Find where the given text appears and provide that cell's center as (X, Y) coordinate. 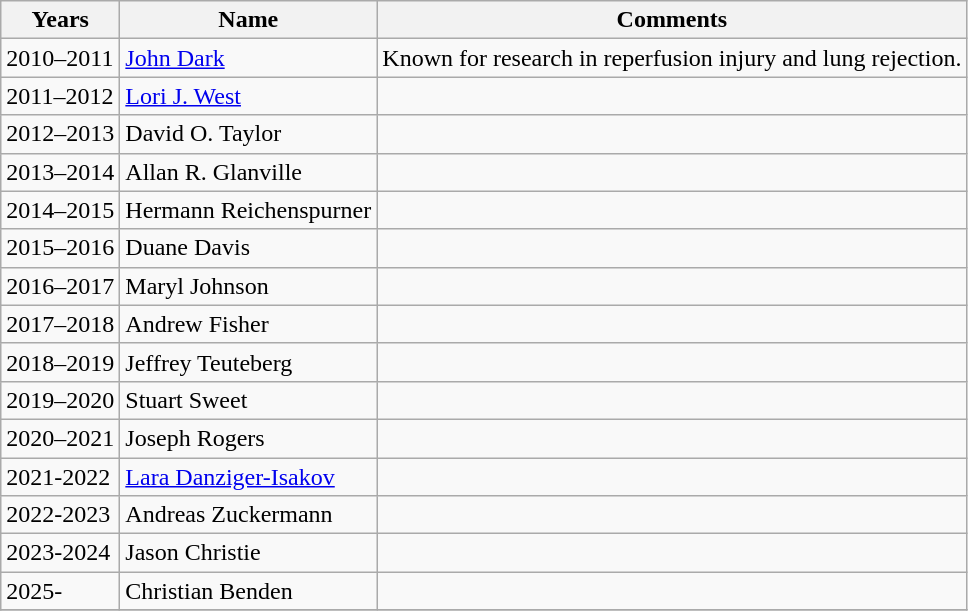
Lara Danziger-Isakov (248, 477)
2014–2015 (60, 210)
Allan R. Glanville (248, 172)
Years (60, 20)
Comments (672, 20)
Christian Benden (248, 591)
Joseph Rogers (248, 438)
2022-2023 (60, 515)
2018–2019 (60, 362)
2021-2022 (60, 477)
2011–2012 (60, 96)
2025- (60, 591)
2017–2018 (60, 324)
2010–2011 (60, 58)
2016–2017 (60, 286)
Hermann Reichenspurner (248, 210)
2019–2020 (60, 400)
Andreas Zuckermann (248, 515)
John Dark (248, 58)
2023-2024 (60, 553)
Known for research in reperfusion injury and lung rejection. (672, 58)
Name (248, 20)
Jason Christie (248, 553)
Duane Davis (248, 248)
2013–2014 (60, 172)
2012–2013 (60, 134)
2015–2016 (60, 248)
Stuart Sweet (248, 400)
Jeffrey Teuteberg (248, 362)
Lori J. West (248, 96)
2020–2021 (60, 438)
Andrew Fisher (248, 324)
Maryl Johnson (248, 286)
David O. Taylor (248, 134)
